Determine the (x, y) coordinate at the center of the cell enclosing the given text.  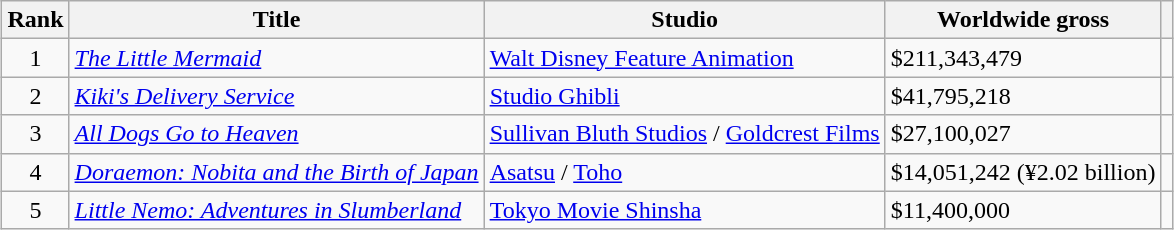
4 (36, 172)
Title (276, 20)
The Little Mermaid (276, 58)
Rank (36, 20)
$211,343,479 (1023, 58)
Walt Disney Feature Animation (684, 58)
Asatsu / Toho (684, 172)
Worldwide gross (1023, 20)
$14,051,242 (¥2.02 billion) (1023, 172)
2 (36, 96)
5 (36, 210)
Studio Ghibli (684, 96)
Studio (684, 20)
$27,100,027 (1023, 134)
$41,795,218 (1023, 96)
Kiki's Delivery Service (276, 96)
3 (36, 134)
Tokyo Movie Shinsha (684, 210)
$11,400,000 (1023, 210)
Sullivan Bluth Studios / Goldcrest Films (684, 134)
All Dogs Go to Heaven (276, 134)
Doraemon: Nobita and the Birth of Japan (276, 172)
Little Nemo: Adventures in Slumberland (276, 210)
1 (36, 58)
